Capture the cell that displays the provided text and extract its [X, Y] central coordinate. 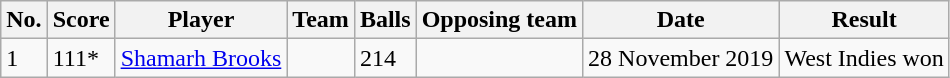
West Indies won [864, 58]
111* [81, 58]
No. [24, 20]
Opposing team [499, 20]
Date [681, 20]
Score [81, 20]
Team [321, 20]
Result [864, 20]
Player [201, 20]
1 [24, 58]
28 November 2019 [681, 58]
214 [385, 58]
Shamarh Brooks [201, 58]
Balls [385, 20]
